Provide the [X, Y] coordinate of the cell's center where the given text is located.  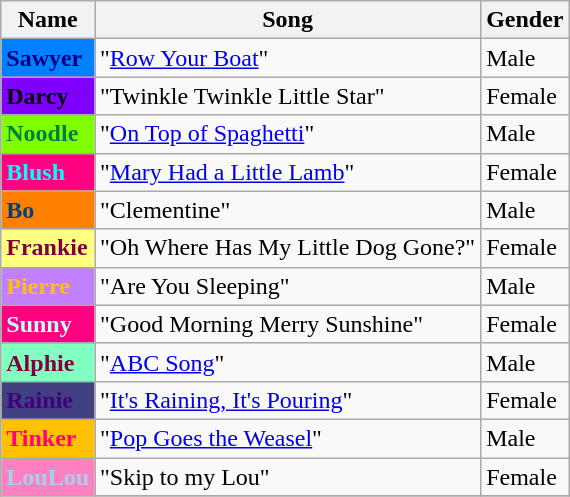
"ABC Song" [288, 362]
Frankie [48, 248]
"Twinkle Twinkle Little Star" [288, 96]
Blush [48, 172]
Rainie [48, 400]
Tinker [48, 438]
"Oh Where Has My Little Dog Gone?" [288, 248]
"On Top of Spaghetti" [288, 134]
"Mary Had a Little Lamb" [288, 172]
Gender [525, 20]
Alphie [48, 362]
"Clementine" [288, 210]
Name [48, 20]
LouLou [48, 477]
"Good Morning Merry Sunshine" [288, 324]
"It's Raining, It's Pouring" [288, 400]
Pierre [48, 286]
"Row Your Boat" [288, 58]
Sunny [48, 324]
"Are You Sleeping" [288, 286]
Sawyer [48, 58]
Noodle [48, 134]
"Pop Goes the Weasel" [288, 438]
Song [288, 20]
Bo [48, 210]
Darcy [48, 96]
"Skip to my Lou" [288, 477]
